Extract the [x, y] coordinate from the center of the cell holding the provided text.  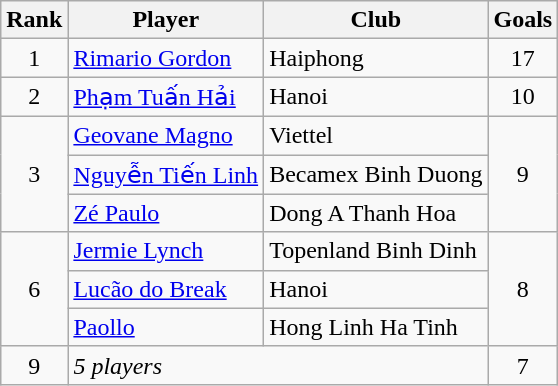
Viettel [376, 135]
Geovane Magno [166, 135]
8 [523, 289]
Rimario Gordon [166, 58]
Lucão do Break [166, 289]
7 [523, 365]
3 [34, 174]
2 [34, 97]
Phạm Tuấn Hải [166, 97]
Player [166, 20]
Goals [523, 20]
Rank [34, 20]
Paollo [166, 327]
Becamex Binh Duong [376, 174]
1 [34, 58]
Hong Linh Ha Tinh [376, 327]
Haiphong [376, 58]
5 players [278, 365]
Zé Paulo [166, 213]
10 [523, 97]
6 [34, 289]
17 [523, 58]
Club [376, 20]
Jermie Lynch [166, 251]
Topenland Binh Dinh [376, 251]
Nguyễn Tiến Linh [166, 174]
Dong A Thanh Hoa [376, 213]
